Scan for the cell matching the given text and deliver its [x, y] coordinate at center. 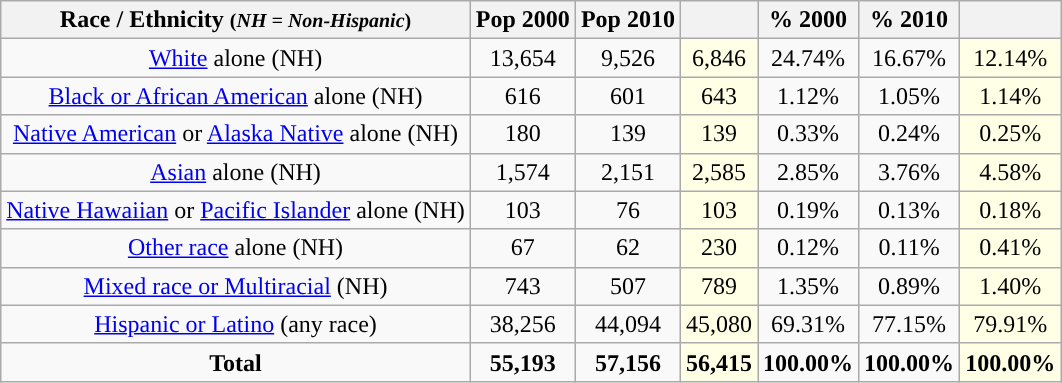
44,094 [628, 324]
3.76% [910, 172]
Native Hawaiian or Pacific Islander alone (NH) [236, 210]
12.14% [1010, 58]
2,585 [718, 172]
2,151 [628, 172]
% 2000 [808, 20]
0.24% [910, 134]
0.41% [1010, 248]
Total [236, 362]
Black or African American alone (NH) [236, 96]
0.25% [1010, 134]
180 [522, 134]
9,526 [628, 58]
56,415 [718, 362]
79.91% [1010, 324]
77.15% [910, 324]
743 [522, 286]
1.35% [808, 286]
0.11% [910, 248]
Hispanic or Latino (any race) [236, 324]
4.58% [1010, 172]
616 [522, 96]
Race / Ethnicity (NH = Non-Hispanic) [236, 20]
0.12% [808, 248]
0.18% [1010, 210]
55,193 [522, 362]
230 [718, 248]
Asian alone (NH) [236, 172]
45,080 [718, 324]
% 2010 [910, 20]
Other race alone (NH) [236, 248]
13,654 [522, 58]
69.31% [808, 324]
6,846 [718, 58]
507 [628, 286]
0.89% [910, 286]
1.05% [910, 96]
57,156 [628, 362]
601 [628, 96]
1,574 [522, 172]
0.13% [910, 210]
67 [522, 248]
1.14% [1010, 96]
16.67% [910, 58]
1.40% [1010, 286]
1.12% [808, 96]
76 [628, 210]
2.85% [808, 172]
789 [718, 286]
0.19% [808, 210]
38,256 [522, 324]
24.74% [808, 58]
Native American or Alaska Native alone (NH) [236, 134]
62 [628, 248]
White alone (NH) [236, 58]
Mixed race or Multiracial (NH) [236, 286]
Pop 2010 [628, 20]
0.33% [808, 134]
643 [718, 96]
Pop 2000 [522, 20]
